Search for the cell housing the specified text and yield its (X, Y) center coordinate. 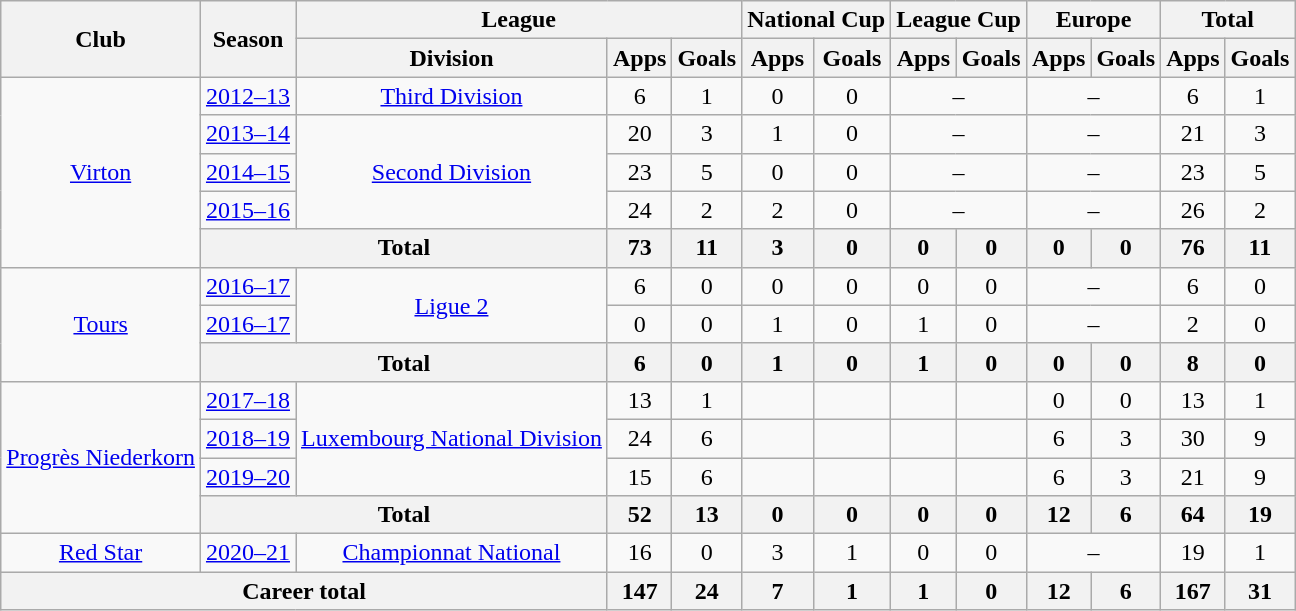
167 (1193, 591)
Second Division (452, 172)
Progrès Niederkorn (101, 457)
2015–16 (248, 210)
Third Division (452, 96)
Europe (1093, 20)
Luxembourg National Division (452, 438)
Virton (101, 172)
Season (248, 39)
52 (639, 515)
147 (639, 591)
Club (101, 39)
64 (1193, 515)
26 (1193, 210)
8 (1193, 362)
31 (1260, 591)
Red Star (101, 553)
2020–21 (248, 553)
2017–18 (248, 400)
2014–15 (248, 172)
Career total (304, 591)
15 (639, 477)
Division (452, 58)
2013–14 (248, 134)
2012–13 (248, 96)
16 (639, 553)
76 (1193, 248)
National Cup (816, 20)
30 (1193, 438)
20 (639, 134)
League Cup (959, 20)
Championnat National (452, 553)
73 (639, 248)
Tours (101, 324)
2018–19 (248, 438)
League (519, 20)
2019–20 (248, 477)
Ligue 2 (452, 305)
7 (778, 591)
